Search for the cell housing the specified text and yield its [X, Y] center coordinate. 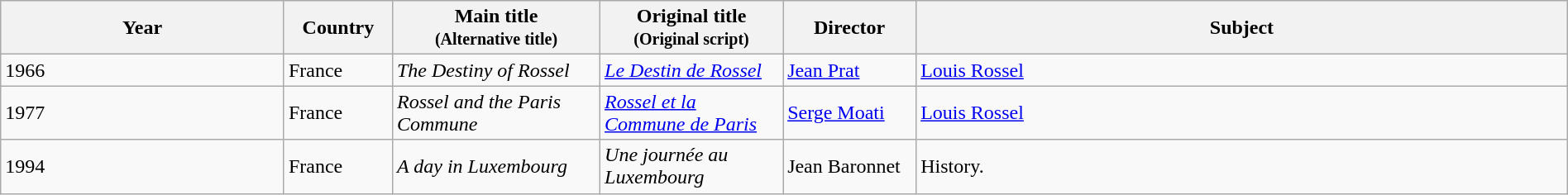
Rossel et la Commune de Paris [691, 112]
A day in Luxembourg [496, 167]
Main title(Alternative title) [496, 28]
Subject [1242, 28]
Original title(Original script) [691, 28]
The Destiny of Rossel [496, 70]
Jean Baronnet [850, 167]
Jean Prat [850, 70]
Rossel and the Paris Commune [496, 112]
1994 [142, 167]
Year [142, 28]
Director [850, 28]
Une journée au Luxembourg [691, 167]
1977 [142, 112]
Serge Moati [850, 112]
History. [1242, 167]
Le Destin de Rossel [691, 70]
Country [337, 28]
1966 [142, 70]
